Find where the given text appears and provide that cell's center as [X, Y] coordinate. 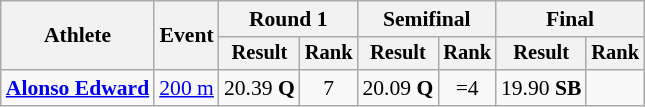
Round 1 [288, 19]
200 m [186, 88]
20.09 Q [398, 88]
Final [570, 19]
Alonso Edward [78, 88]
19.90 SB [542, 88]
Event [186, 36]
7 [329, 88]
Semifinal [426, 19]
Athlete [78, 36]
=4 [467, 88]
20.39 Q [260, 88]
